Pinpoint the cell where the given text exists, returning its [X, Y] midpoint coordinate. 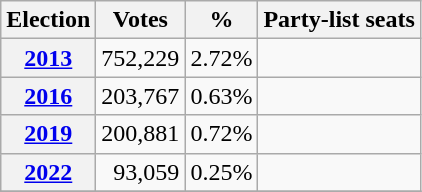
0.63% [222, 96]
2013 [48, 58]
Election [48, 20]
0.25% [222, 172]
203,767 [140, 96]
0.72% [222, 134]
2016 [48, 96]
2019 [48, 134]
2.72% [222, 58]
200,881 [140, 134]
2022 [48, 172]
Votes [140, 20]
% [222, 20]
752,229 [140, 58]
93,059 [140, 172]
Party-list seats [339, 20]
